Capture the cell that displays the provided text and extract its [x, y] central coordinate. 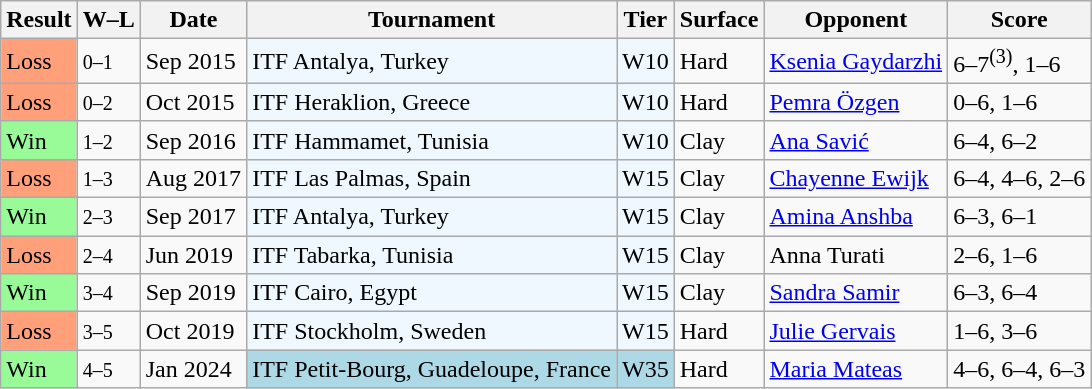
6–4, 6–2 [1020, 140]
Jan 2024 [193, 369]
2–4 [108, 255]
1–6, 3–6 [1020, 331]
ITF Petit-Bourg, Guadeloupe, France [432, 369]
Jun 2019 [193, 255]
4–5 [108, 369]
6–3, 6–1 [1020, 217]
Sandra Samir [856, 293]
W–L [108, 20]
Oct 2019 [193, 331]
6–4, 4–6, 2–6 [1020, 178]
Tournament [432, 20]
Oct 2015 [193, 102]
4–6, 6–4, 6–3 [1020, 369]
Surface [719, 20]
ITF Las Palmas, Spain [432, 178]
ITF Heraklion, Greece [432, 102]
ITF Tabarka, Tunisia [432, 255]
6–3, 6–4 [1020, 293]
6–7(3), 1–6 [1020, 62]
Score [1020, 20]
ITF Stockholm, Sweden [432, 331]
ITF Cairo, Egypt [432, 293]
Sep 2017 [193, 217]
3–5 [108, 331]
Sep 2019 [193, 293]
Sep 2016 [193, 140]
Aug 2017 [193, 178]
0–1 [108, 62]
Chayenne Ewijk [856, 178]
Ana Savić [856, 140]
ITF Hammamet, Tunisia [432, 140]
Tier [646, 20]
3–4 [108, 293]
Julie Gervais [856, 331]
1–3 [108, 178]
Ksenia Gaydarzhi [856, 62]
Opponent [856, 20]
Date [193, 20]
0–6, 1–6 [1020, 102]
Amina Anshba [856, 217]
2–6, 1–6 [1020, 255]
W35 [646, 369]
Anna Turati [856, 255]
Pemra Özgen [856, 102]
1–2 [108, 140]
Sep 2015 [193, 62]
Maria Mateas [856, 369]
Result [39, 20]
2–3 [108, 217]
0–2 [108, 102]
